Extract the [x, y] coordinate from the center of the cell holding the provided text.  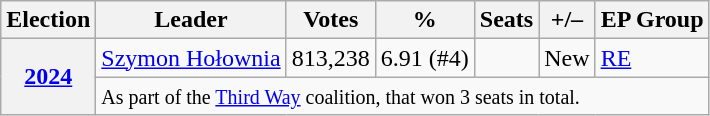
Szymon Hołownia [191, 58]
As part of the Third Way coalition, that won 3 seats in total. [402, 96]
EP Group [652, 20]
813,238 [330, 58]
2024 [48, 77]
Seats [506, 20]
New [567, 58]
Leader [191, 20]
+/– [567, 20]
Votes [330, 20]
% [424, 20]
RE [652, 58]
Election [48, 20]
6.91 (#4) [424, 58]
